Return the [X, Y] coordinate for the center point of the cell that contains the specified text.  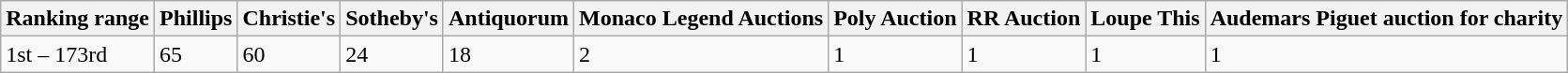
Loupe This [1145, 19]
18 [509, 54]
1st – 173rd [78, 54]
60 [289, 54]
Audemars Piguet auction for charity [1387, 19]
Sotheby's [392, 19]
24 [392, 54]
Poly Auction [895, 19]
Christie's [289, 19]
Phillips [196, 19]
Ranking range [78, 19]
Antiquorum [509, 19]
2 [702, 54]
Monaco Legend Auctions [702, 19]
RR Auction [1024, 19]
65 [196, 54]
